Provide the (X, Y) coordinate of the cell's center where the given text is located.  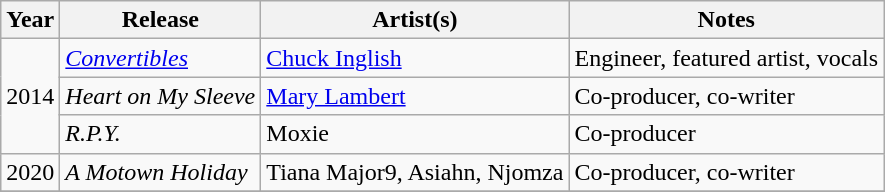
Mary Lambert (415, 96)
2014 (30, 96)
Engineer, featured artist, vocals (726, 58)
Notes (726, 20)
Co-producer (726, 134)
Artist(s) (415, 20)
Release (160, 20)
2020 (30, 172)
Convertibles (160, 58)
Chuck Inglish (415, 58)
Heart on My Sleeve (160, 96)
Year (30, 20)
R.P.Y. (160, 134)
Tiana Major9, Asiahn, Njomza (415, 172)
A Motown Holiday (160, 172)
Moxie (415, 134)
